Search for the cell housing the specified text and yield its (x, y) center coordinate. 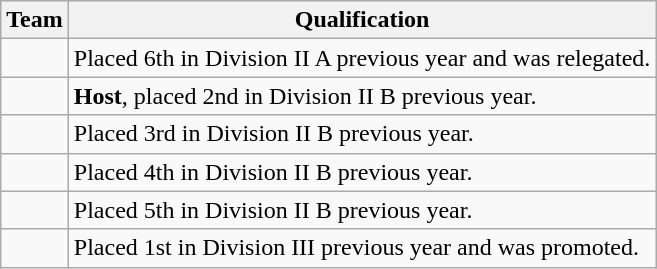
Placed 6th in Division II A previous year and was relegated. (362, 58)
Placed 4th in Division II B previous year. (362, 172)
Placed 1st in Division III previous year and was promoted. (362, 248)
Placed 3rd in Division II B previous year. (362, 134)
Placed 5th in Division II B previous year. (362, 210)
Team (35, 20)
Qualification (362, 20)
Host, placed 2nd in Division II B previous year. (362, 96)
